Return the (x, y) coordinate for the center point of the cell that contains the specified text.  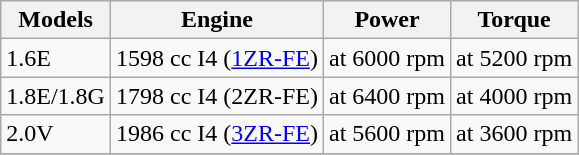
Models (56, 20)
at 6400 rpm (388, 96)
at 5600 rpm (388, 134)
1598 cc I4 (1ZR-FE) (216, 58)
2.0V (56, 134)
at 6000 rpm (388, 58)
1.8E/1.8G (56, 96)
1798 cc I4 (2ZR-FE) (216, 96)
at 5200 rpm (514, 58)
Power (388, 20)
at 4000 rpm (514, 96)
at 3600 rpm (514, 134)
1986 cc I4 (3ZR-FE) (216, 134)
Engine (216, 20)
Torque (514, 20)
1.6E (56, 58)
